From the cell containing the given text, extract its center point as (X, Y) coordinate. 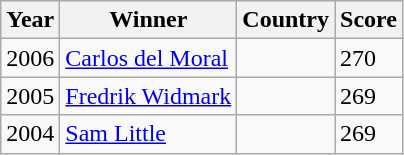
2005 (30, 96)
Fredrik Widmark (148, 96)
Sam Little (148, 134)
Carlos del Moral (148, 58)
270 (368, 58)
Country (286, 20)
2004 (30, 134)
2006 (30, 58)
Score (368, 20)
Winner (148, 20)
Year (30, 20)
